Locate the cell with the specified text and output its [x, y] center coordinate. 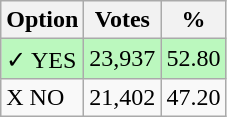
21,402 [122, 97]
52.80 [194, 59]
23,937 [122, 59]
47.20 [194, 97]
✓ YES [42, 59]
Votes [122, 20]
% [194, 20]
X NO [42, 97]
Option [42, 20]
